For the text-containing cell, return its midpoint in (X, Y) coordinate format. 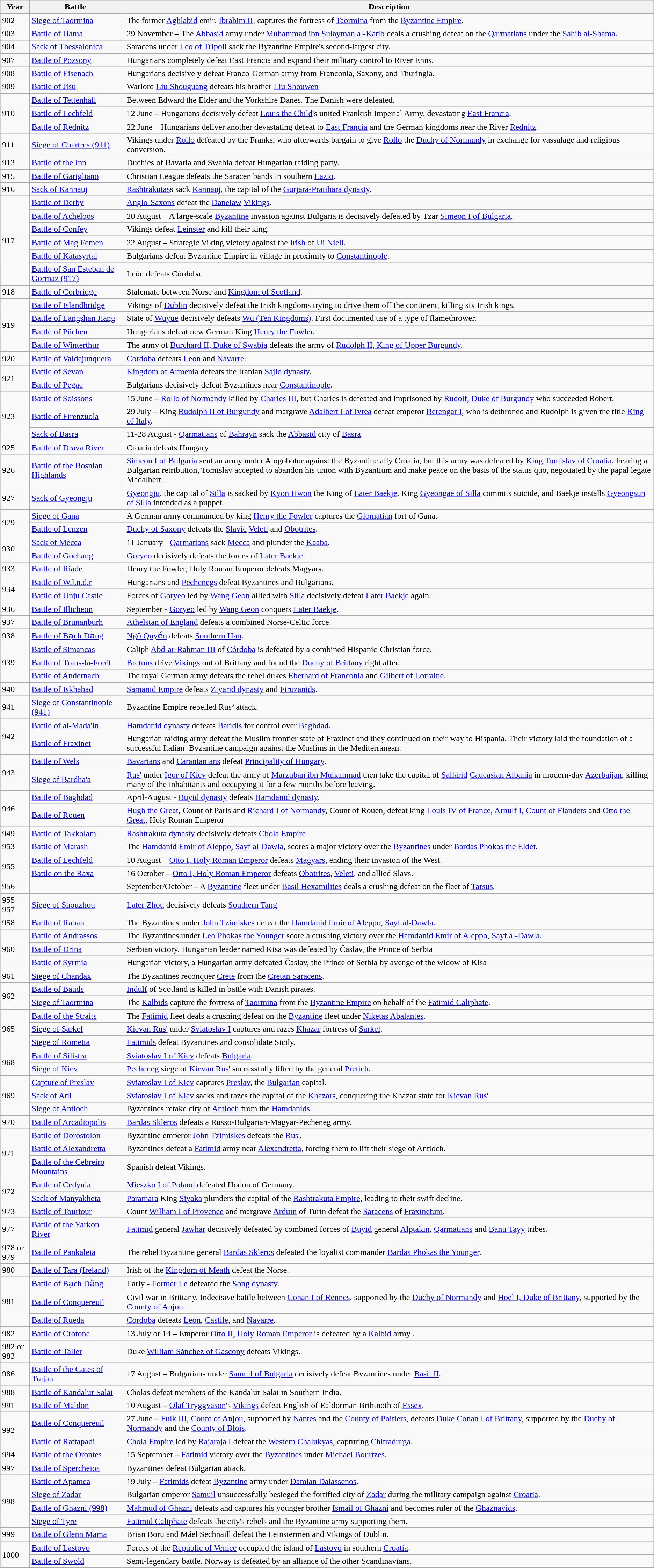
Battle of Unju Castle (75, 595)
The Fatimid fleet deals a crushing defeat on the Byzantine fleet under Niketas Abalantes. (389, 1016)
Battle of the Yarkon River (75, 1229)
Battle of Taller (75, 1351)
997 (15, 1468)
Battle of Lastovo (75, 1548)
Sack of Basra (75, 434)
Caliph Abd-ar-Rahman III of Córdoba is defeated by a combined Hispanic-Christian force. (389, 649)
Battle of Alexandretta (75, 1149)
937 (15, 622)
Paramara King Siyaka plunders the capital of the Rashtrakuta Empire, leading to their swift decline. (389, 1198)
Battle of Rueda (75, 1320)
917 (15, 240)
Siege of Bardha'a (75, 779)
Mahmud of Ghazni defeats and captures his younger brother Ismail of Ghazni and becomes ruler of the Ghaznavids. (389, 1508)
982 (15, 1333)
999 (15, 1534)
The Kalbids capture the fortress of Taormina from the Byzantine Empire on behalf of the Fatimid Caliphate. (389, 1002)
926 (15, 470)
State of Wuyue decisively defeats Wu (Ten Kingdoms). First documented use of a type of flamethrower. (389, 318)
Battle of Dorostolon (75, 1135)
Duchies of Bavaria and Swabia defeat Hungarian raiding party. (389, 162)
22 August – Strategic Viking victory against the Irish of Ui Niell. (389, 243)
Semi-legendary battle. Norway is defeated by an alliance of the other Scandinavians. (389, 1561)
20 August – A large-scale Byzantine invasion against Bulgaria is decisively defeated by Tzar Simeon I of Bulgaria. (389, 216)
938 (15, 636)
Battle on the Raxa (75, 873)
10 August – Olaf Tryggvason's Vikings defeat English of Ealdorman Brihtnoth of Essex. (389, 1406)
918 (15, 292)
Forces of the Republic of Venice occupied the island of Lastovo in southern Croatia. (389, 1548)
Bulgarians decisively defeat Byzantines near Constantinople. (389, 385)
Battle of Drava River (75, 448)
Battle of Andernach (75, 676)
Description (389, 7)
Battle of Winterthur (75, 345)
943 (15, 772)
Battle of Rouen (75, 816)
992 (15, 1430)
16 October – Otto I, Holy Roman Emperor defeats Obotrites, Veleti, and allied Slavs. (389, 873)
15 September – Fatimid victory over the Byzantines under Michael Bourtzes. (389, 1455)
913 (15, 162)
Battle of Garigliano (75, 176)
911 (15, 145)
904 (15, 47)
The army of Burchard II, Duke of Swabia defeats the army of Rudolph II, King of Upper Burgundy. (389, 345)
Battle of Marash (75, 847)
Battle of Pegae (75, 385)
941 (15, 707)
980 (15, 1270)
978 or 979 (15, 1252)
Cordoba defeats Leon and Navarre. (389, 358)
Battle of Derby (75, 203)
919 (15, 325)
17 August – Bulgarians under Samuil of Bulgaria decisively defeat Byzantines under Basil II. (389, 1374)
994 (15, 1455)
Battle of Spercheios (75, 1468)
962 (15, 996)
Samanid Empire defeats Ziyarid dynasty and Firuzanids. (389, 689)
Fatimids defeat Byzantines and consolidate Sicily. (389, 1042)
Rashtrakuta dynasty decisively defeats Chola Empire (389, 833)
Count William I of Provence and margrave Arduin of Turin defeat the Saracens of Fraxinetum. (389, 1211)
955 (15, 867)
Sack of Atil (75, 1096)
Serbian victory, Hungarian leader named Kisa was defeated by Časlav, the Prince of Serbia (389, 949)
998 (15, 1501)
925 (15, 448)
Battle of Syrmia (75, 962)
Siege of Shouzhou (75, 904)
Battle of Confey (75, 229)
Later Zhou decisively defeats Southern Tang (389, 904)
Early - Former Le defeated the Song dynasty. (389, 1284)
Battle of Drina (75, 949)
Battle of Fraxinet (75, 743)
Battle of Trans-la-Forêt (75, 663)
Battle of Cedynia (75, 1185)
Pecheneg siege of Kievan Rus' successfully lifted by the general Pretich. (389, 1069)
982 or 983 (15, 1351)
961 (15, 976)
953 (15, 847)
Anglo-Saxons defeat the Danelaw Vikings. (389, 203)
Sack of Kannauj (75, 189)
930 (15, 549)
920 (15, 358)
Battle of Islandbridge (75, 305)
Between Edward the Elder and the Yorkshire Danes. The Danish were defeated. (389, 100)
Siege of Gana (75, 516)
Sack of Gyeongju (75, 498)
Rashtrakutass sack Kannauj, the capital of the Gurjara-Pratihara dynasty. (389, 189)
Spanish defeat Vikings. (389, 1166)
Bretons drive Vikings out of Brittany and found the Duchy of Brittany right after. (389, 663)
946 (15, 809)
Siege of Sarkel (75, 1029)
Indulf of Scotland is killed in battle with Danish pirates. (389, 989)
Battle of Arcadiopolis (75, 1122)
Kievan Rus' under Sviatoslav I captures and razes Khazar fortress of Sarkel. (389, 1029)
Henry the Fowler, Holy Roman Emperor defeats Magyars. (389, 569)
Stalemate between Norse and Kingdom of Scotland. (389, 292)
Battle of Sevan (75, 371)
921 (15, 378)
Bavarians and Carantanians defeat Principality of Hungary. (389, 761)
Vikings defeat Leinster and kill their king. (389, 229)
Siege of Chandax (75, 976)
Battle of Simancas (75, 649)
973 (15, 1211)
A German army commanded by king Henry the Fowler captures the Glomatian fort of Gana. (389, 516)
Battle of Wels (75, 761)
Christian League defeats the Saracen bands in southern Lazio. (389, 176)
Capture of Preslav (75, 1082)
Battle of Rattapadi (75, 1441)
Battle of Tara (Ireland) (75, 1270)
The Byzantines reconquer Crete from the Cretan Saracens. (389, 976)
939 (15, 663)
The rebel Byzantine general Bardas Skleros defeated the loyalist commander Bardas Phokas the Younger. (389, 1252)
986 (15, 1374)
Goryeo decisively defeats the forces of Later Baekje. (389, 556)
13 July or 14 – Emperor Otto II, Holy Roman Emperor is defeated by a Kalbid army . (389, 1333)
Byzantines retake city of Antioch from the Hamdanids. (389, 1109)
Battle of Crotone (75, 1333)
Battle of San Esteban de Gormaz (917) (75, 274)
Sviatoslav I of Kiev defeats Bulgaria. (389, 1056)
971 (15, 1153)
April-August - Buyid dynasty defeats Hamdanid dynasty. (389, 797)
The royal German army defeats the rebel dukes Eberhard of Franconia and Gilbert of Lorraine. (389, 676)
Battle of Valdejunquera (75, 358)
12 June – Hungarians decisively defeat Louis the Child's united Frankish Imperial Army, devastating East Francia. (389, 113)
Chola Empire led by Rajaraja I defeat the Western Chalukyas, capturing Chitradurga. (389, 1441)
Ngô Quyền defeats Southern Han. (389, 636)
Battle of Bauds (75, 989)
The Byzantines under Leo Phokas the Younger score a crushing victory over the Hamdanid Emir of Aleppo, Sayf al-Dawla. (389, 936)
949 (15, 833)
969 (15, 1096)
Bulgarians defeat Byzantine Empire in village in proximity to Constantinople. (389, 256)
929 (15, 522)
10 August – Otto I, Holy Roman Emperor defeats Magyars, ending their invasion of the West. (389, 860)
Battle of Lenzen (75, 529)
Battle of Mag Femen (75, 243)
923 (15, 416)
Sviatoslav I of Kiev captures Preslav, the Bulgarian capital. (389, 1082)
Battle of Brunanburh (75, 622)
Sack of Mecca (75, 542)
Hungarians and Pechenegs defeat Byzantines and Bulgarians. (389, 582)
Siege of Tyre (75, 1521)
Battle of Langshan Jiang (75, 318)
Siege of Kiev (75, 1069)
Battle of Tettenhall (75, 100)
Battle of Kandalur Salai (75, 1392)
Byzantines defeat Bulgarian attack. (389, 1468)
22 June – Hungarians deliver another devastating defeat to East Francia and the German kingdoms near the River Rednitz. (389, 127)
Battle of Iskhabad (75, 689)
934 (15, 589)
908 (15, 73)
Sack of Thessalonica (75, 47)
Battle of the Inn (75, 162)
955–957 (15, 904)
Year (15, 7)
Sack of Manyakheta (75, 1198)
Sviatoslav I of Kiev sacks and razes the capital of the Khazars, conquering the Khazar state for Kievan Rus' (389, 1096)
915 (15, 176)
Duchy of Saxony defeats the Slavic Veleti and Obotrites. (389, 529)
Hamdanid dynasty defeats Baridis for control over Baghdad. (389, 725)
September/October – A Byzantine fleet under Basil Hexamilites deals a crushing defeat on the fleet of Tarsus. (389, 887)
Battle of the Cebreiro Mountains (75, 1166)
Irish of the Kingdom of Meath defeat the Norse. (389, 1270)
Battle of Corbridge (75, 292)
Warlord Liu Shouguang defeats his brother Liu Shouwen (389, 87)
Battle of the Straits (75, 1016)
Cholas defeat members of the Kandalur Salai in Southern India. (389, 1392)
Byzantines defeat a Fatimid army near Alexandretta, forcing them to lift their siege of Antioch. (389, 1149)
Byzantine Empire repelled Rus’ attack. (389, 707)
The Hamdanid Emir of Aleppo, Sayf al-Dawla, scores a major victory over the Byzantines under Bardas Phokas the Elder. (389, 847)
981 (15, 1302)
909 (15, 87)
Battle of W.l.n.d.r (75, 582)
Bulgarian emperor Samuil unsuccessfully besieged the fortified city of Zadar during the military campaign against Croatia. (389, 1495)
Battle of Acheloos (75, 216)
Siege of Antioch (75, 1109)
1000 (15, 1554)
Hungarians defeat new German King Henry the Fowler. (389, 332)
Battle of Gochang (75, 556)
Battle of Swold (75, 1561)
972 (15, 1191)
Battle of the Gates of Trajan (75, 1374)
988 (15, 1392)
Battle of the Orontes (75, 1455)
Athelstan of England defeats a combined Norse-Celtic force. (389, 622)
Forces of Goryeo led by Wang Geon allied with Silla decisively defeat Later Baekje again. (389, 595)
916 (15, 189)
940 (15, 689)
933 (15, 569)
903 (15, 34)
Bardas Skleros defeats a Russo-Bulgarian-Magyar-Pecheneg army. (389, 1122)
968 (15, 1062)
The former Aghlabid emir, Ibrahim II, captures the fortress of Taormina from the Byzantine Empire. (389, 20)
Battle of Apamea (75, 1481)
Siege of Constantinople (941) (75, 707)
Hungarian victory, a Hungarian army defeated Časlav, the Prince of Serbia by avenge of the widow of Kisa (389, 962)
Brian Boru and Máel Sechnaill defeat the Leinstermen and Vikings of Dublin. (389, 1534)
Battle of Illicheon (75, 609)
Battle of Pankaleia (75, 1252)
Kingdom of Armenia defeats the Iranian Sajid dynasty. (389, 371)
19 July – Fatimids defeat Byzantine army under Damian Dalassenos. (389, 1481)
Battle of Riade (75, 569)
Battle of Katasyrtai (75, 256)
Byzantine emperor John Tzimiskes defeats the Rus'. (389, 1135)
942 (15, 737)
Duke William Sánchez of Gascony defeats Vikings. (389, 1351)
991 (15, 1406)
Siege of Rometta (75, 1042)
Battle of Tourtour (75, 1211)
Battle of Rednitz (75, 127)
Battle of Raban (75, 923)
Fatimid Caliphate defeats the city's rebels and the Byzantine army supporting them. (389, 1521)
902 (15, 20)
Battle of al-Mada'in (75, 725)
965 (15, 1029)
Croatia defeats Hungary (389, 448)
Battle of Silistra (75, 1056)
Battle of Hama (75, 34)
Cordoba defeats Leon, Castile, and Navarre. (389, 1320)
977 (15, 1229)
15 June – Rollo of Normandy killed by Charles III, but Charles is defeated and imprisoned by Rudolf, Duke of Burgundy who succeeded Robert. (389, 398)
Battle (75, 7)
September - Goryeo led by Wang Geon conquers Later Baekje. (389, 609)
Mieszko I of Poland defeated Hodon of Germany. (389, 1185)
Battle of Takkolam (75, 833)
Battle of Soissons (75, 398)
936 (15, 609)
958 (15, 923)
Battle of Eisenach (75, 73)
907 (15, 60)
29 November – The Abbasid army under Muhammad ibn Sulayman al-Katib deals a crushing defeat on the Qarmatians under the Sahib al-Shama. (389, 34)
11 January - Qarmatians sack Mecca and plunder the Kaaba. (389, 542)
Battle of Firenzuola (75, 417)
Battle of Andrassos (75, 936)
Siege of Zadar (75, 1495)
Siege of Chartres (911) (75, 145)
Battle of Püchen (75, 332)
León defeats Córdoba. (389, 274)
Fatimid general Jawhar decisively defeated by combined forces of Buyid general Alptakin, Qarmatians and Banu Tayy tribes. (389, 1229)
Battle of Pozsony (75, 60)
956 (15, 887)
Battle of Jisu (75, 87)
Hungarians decisively defeat Franco-German army from Franconia, Saxony, and Thuringia. (389, 73)
11-28 August - Qarmatians of Bahrayn sack the Abbasid city of Basra. (389, 434)
960 (15, 949)
927 (15, 498)
Battle of the Bosnian Highlands (75, 470)
970 (15, 1122)
910 (15, 113)
Battle of Maldon (75, 1406)
Battle of Baghdad (75, 797)
Vikings of Dublin decisively defeat the Irish kingdoms trying to drive them off the continent, killing six Irish kings. (389, 305)
Battle of Glenn Mama (75, 1534)
The Byzantines under John Tzimiskes defeat the Hamdanid Emir of Aleppo, Sayf al-Dawla. (389, 923)
Saracens under Leo of Tripoli sack the Byzantine Empire's second-largest city. (389, 47)
Battle of Ghazni (998) (75, 1508)
Hungarians completely defeat East Francia and expand their military control to River Enns. (389, 60)
